Capture the cell that displays the provided text and extract its [x, y] central coordinate. 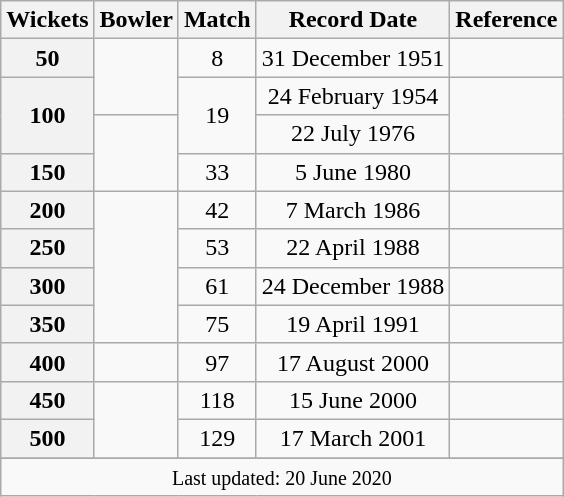
450 [48, 400]
19 April 1991 [353, 324]
75 [217, 324]
33 [217, 172]
53 [217, 248]
97 [217, 362]
24 February 1954 [353, 96]
19 [217, 115]
Reference [506, 20]
7 March 1986 [353, 210]
Last updated: 20 June 2020 [282, 477]
Record Date [353, 20]
300 [48, 286]
200 [48, 210]
42 [217, 210]
17 March 2001 [353, 438]
24 December 1988 [353, 286]
22 July 1976 [353, 134]
17 August 2000 [353, 362]
250 [48, 248]
15 June 2000 [353, 400]
129 [217, 438]
118 [217, 400]
400 [48, 362]
8 [217, 58]
31 December 1951 [353, 58]
Wickets [48, 20]
22 April 1988 [353, 248]
5 June 1980 [353, 172]
100 [48, 115]
Match [217, 20]
Bowler [136, 20]
150 [48, 172]
50 [48, 58]
61 [217, 286]
500 [48, 438]
350 [48, 324]
